Search for the cell housing the specified text and yield its [x, y] center coordinate. 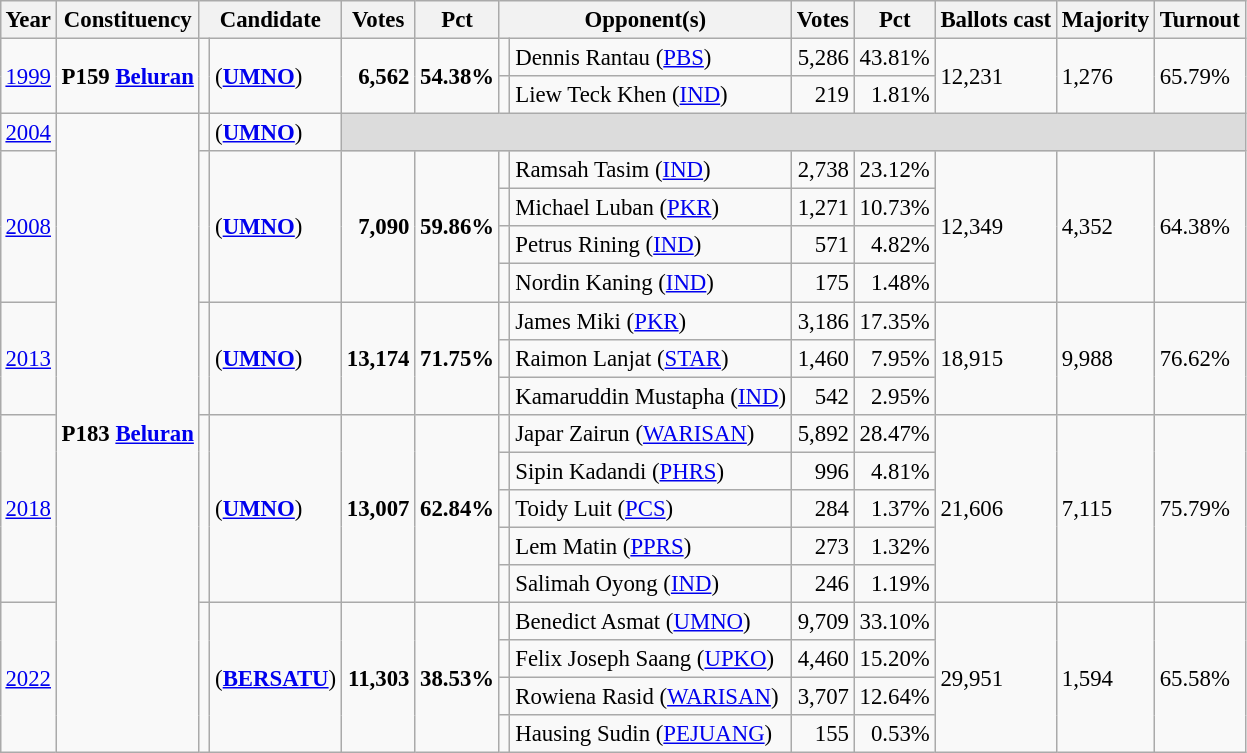
1,271 [822, 208]
18,915 [996, 358]
4,460 [822, 659]
Dennis Rantau (PBS) [650, 57]
3,707 [822, 696]
62.84% [458, 508]
12,231 [996, 76]
5,286 [822, 57]
2,738 [822, 170]
21,606 [996, 508]
175 [822, 283]
P183 Beluran [128, 434]
Felix Joseph Saang (UPKO) [650, 659]
71.75% [458, 358]
273 [822, 546]
29,951 [996, 677]
11,303 [378, 677]
4.82% [894, 245]
Benedict Asmat (UMNO) [650, 621]
4.81% [894, 471]
13,174 [378, 358]
17.35% [894, 321]
Toidy Luit (PCS) [650, 508]
1,460 [822, 358]
James Miki (PKR) [650, 321]
15.20% [894, 659]
28.47% [894, 433]
Rowiena Rasid (WARISAN) [650, 696]
43.81% [894, 57]
1999 [28, 76]
Nordin Kaning (IND) [650, 283]
Lem Matin (PPRS) [650, 546]
219 [822, 95]
Kamaruddin Mustapha (IND) [650, 396]
1.37% [894, 508]
7,115 [1105, 508]
Sipin Kadandi (PHRS) [650, 471]
Liew Teck Khen (IND) [650, 95]
2013 [28, 358]
12.64% [894, 696]
Ballots cast [996, 20]
38.53% [458, 677]
284 [822, 508]
3,186 [822, 321]
2004 [28, 133]
54.38% [458, 76]
542 [822, 396]
33.10% [894, 621]
2018 [28, 508]
64.38% [1200, 226]
2.95% [894, 396]
Opponent(s) [645, 20]
Year [28, 20]
1,276 [1105, 76]
75.79% [1200, 508]
12,349 [996, 226]
Salimah Oyong (IND) [650, 584]
4,352 [1105, 226]
(BERSATU) [276, 677]
2022 [28, 677]
1.81% [894, 95]
Turnout [1200, 20]
996 [822, 471]
Petrus Rining (IND) [650, 245]
P159 Beluran [128, 76]
Hausing Sudin (PEJUANG) [650, 734]
Michael Luban (PKR) [650, 208]
7,090 [378, 226]
9,988 [1105, 358]
Japar Zairun (WARISAN) [650, 433]
Majority [1105, 20]
59.86% [458, 226]
571 [822, 245]
Constituency [128, 20]
246 [822, 584]
155 [822, 734]
5,892 [822, 433]
1.32% [894, 546]
65.79% [1200, 76]
76.62% [1200, 358]
23.12% [894, 170]
10.73% [894, 208]
2008 [28, 226]
65.58% [1200, 677]
1,594 [1105, 677]
Candidate [270, 20]
9,709 [822, 621]
1.19% [894, 584]
7.95% [894, 358]
1.48% [894, 283]
Ramsah Tasim (IND) [650, 170]
0.53% [894, 734]
13,007 [378, 508]
Raimon Lanjat (STAR) [650, 358]
6,562 [378, 76]
